Pinpoint the cell where the given text exists, returning its [X, Y] midpoint coordinate. 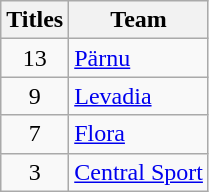
Levadia [139, 96]
Flora [139, 134]
9 [35, 96]
Team [139, 20]
13 [35, 58]
Central Sport [139, 172]
Pärnu [139, 58]
7 [35, 134]
Titles [35, 20]
3 [35, 172]
